Search for the cell housing the specified text and yield its (x, y) center coordinate. 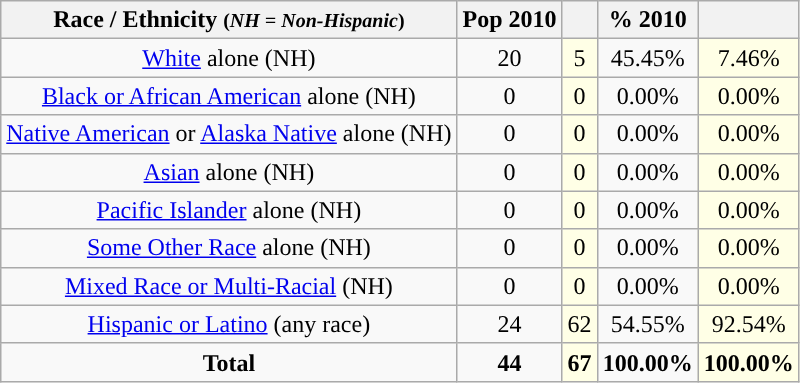
Native American or Alaska Native alone (NH) (229, 134)
20 (510, 58)
Asian alone (NH) (229, 172)
45.45% (648, 58)
92.54% (748, 324)
Race / Ethnicity (NH = Non-Hispanic) (229, 20)
7.46% (748, 58)
67 (580, 362)
Pop 2010 (510, 20)
Pacific Islander alone (NH) (229, 210)
Hispanic or Latino (any race) (229, 324)
Total (229, 362)
White alone (NH) (229, 58)
Mixed Race or Multi-Racial (NH) (229, 286)
62 (580, 324)
44 (510, 362)
24 (510, 324)
54.55% (648, 324)
Black or African American alone (NH) (229, 96)
% 2010 (648, 20)
5 (580, 58)
Some Other Race alone (NH) (229, 248)
